Provide the [X, Y] coordinate of the cell's center where the given text is located.  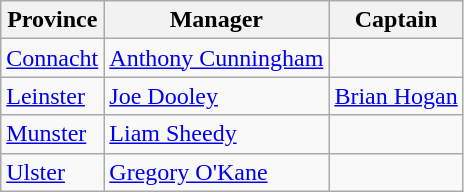
Liam Sheedy [216, 134]
Munster [52, 134]
Province [52, 20]
Gregory O'Kane [216, 172]
Leinster [52, 96]
Connacht [52, 58]
Manager [216, 20]
Joe Dooley [216, 96]
Captain [396, 20]
Brian Hogan [396, 96]
Anthony Cunningham [216, 58]
Ulster [52, 172]
